Return (X, Y) of the center of cell containing provided text 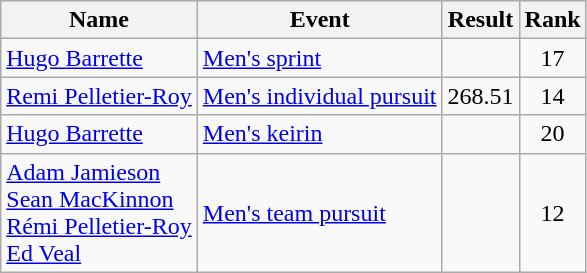
Men's sprint (320, 58)
268.51 (480, 96)
17 (552, 58)
Men's individual pursuit (320, 96)
Adam JamiesonSean MacKinnonRémi Pelletier-RoyEd Veal (100, 212)
Result (480, 20)
14 (552, 96)
Men's team pursuit (320, 212)
Event (320, 20)
20 (552, 134)
Name (100, 20)
Men's keirin (320, 134)
12 (552, 212)
Rank (552, 20)
Remi Pelletier-Roy (100, 96)
